Locate the cell with the specified text and output its (x, y) center coordinate. 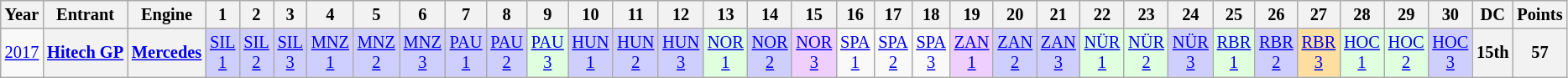
MNZ1 (331, 53)
HOC2 (1407, 53)
23 (1147, 14)
HUN3 (681, 53)
Entrant (86, 14)
12 (681, 14)
ZAN2 (1015, 53)
24 (1190, 14)
17 (893, 14)
25 (1234, 14)
30 (1450, 14)
26 (1276, 14)
SPA2 (893, 53)
9 (547, 14)
HUN2 (635, 53)
MNZ2 (376, 53)
28 (1362, 14)
NÜR3 (1190, 53)
29 (1407, 14)
RBR1 (1234, 53)
NOR2 (771, 53)
7 (467, 14)
PAU2 (507, 53)
NOR1 (725, 53)
SIL2 (256, 53)
PAU1 (467, 53)
Points (1539, 14)
11 (635, 14)
SIL3 (290, 53)
8 (507, 14)
15th (1492, 53)
10 (591, 14)
SIL1 (222, 53)
SPA3 (932, 53)
ZAN3 (1058, 53)
5 (376, 14)
MNZ3 (423, 53)
15 (814, 14)
HUN1 (591, 53)
2 (256, 14)
DC (1492, 14)
57 (1539, 53)
HOC1 (1362, 53)
PAU3 (547, 53)
14 (771, 14)
4 (331, 14)
NÜR2 (1147, 53)
HOC3 (1450, 53)
16 (855, 14)
RBR3 (1319, 53)
Hitech GP (86, 53)
21 (1058, 14)
13 (725, 14)
6 (423, 14)
3 (290, 14)
Engine (166, 14)
1 (222, 14)
ZAN1 (972, 53)
SPA1 (855, 53)
NOR3 (814, 53)
Mercedes (166, 53)
22 (1103, 14)
27 (1319, 14)
RBR2 (1276, 53)
NÜR1 (1103, 53)
18 (932, 14)
19 (972, 14)
20 (1015, 14)
Year (22, 14)
2017 (22, 53)
